Return [X, Y] of the center of cell containing provided text 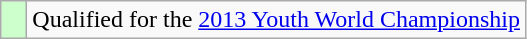
Qualified for the 2013 Youth World Championship [276, 20]
